Return the [X, Y] coordinate for the center point of the cell that contains the specified text.  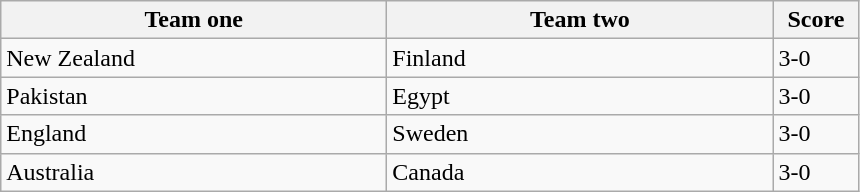
Sweden [580, 134]
Egypt [580, 96]
Australia [194, 172]
Score [816, 20]
Team one [194, 20]
Pakistan [194, 96]
Canada [580, 172]
Finland [580, 58]
New Zealand [194, 58]
England [194, 134]
Team two [580, 20]
